For the text-containing cell, return its midpoint in [x, y] coordinate format. 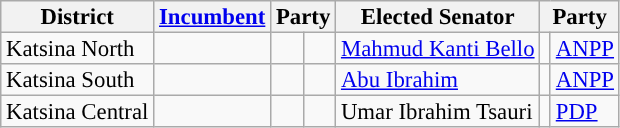
Katsina South [78, 80]
Katsina North [78, 49]
Mahmud Kanti Bello [438, 49]
District [78, 17]
Umar Ibrahim Tsauri [438, 112]
Katsina Central [78, 112]
Elected Senator [438, 17]
Abu Ibrahim [438, 80]
Incumbent [212, 17]
PDP [584, 112]
